Locate the cell with the specified text and output its (x, y) center coordinate. 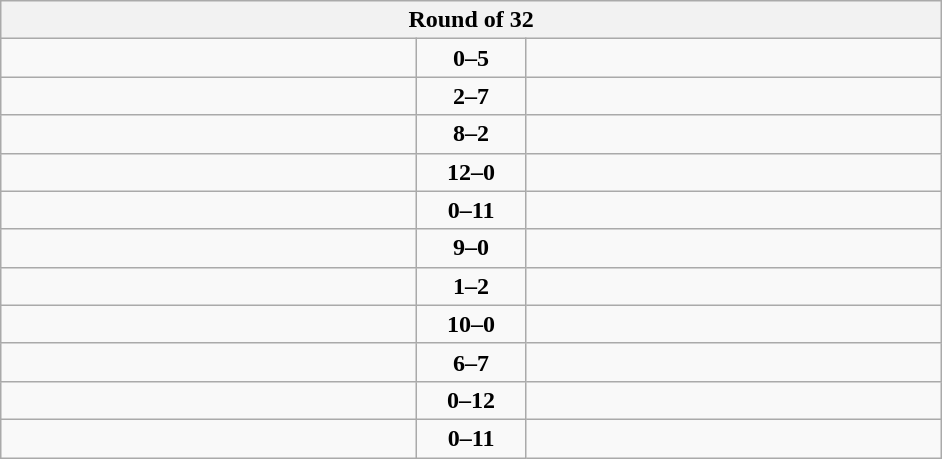
10–0 (472, 324)
2–7 (472, 96)
1–2 (472, 286)
9–0 (472, 248)
6–7 (472, 362)
Round of 32 (472, 20)
0–5 (472, 58)
8–2 (472, 134)
0–12 (472, 400)
12–0 (472, 172)
